Detect which cell encompasses the target text, then output its [x, y] center coordinate. 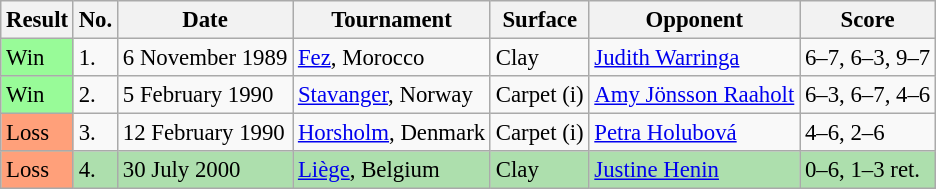
0–6, 1–3 ret. [868, 170]
Opponent [694, 20]
4–6, 2–6 [868, 133]
Horsholm, Denmark [392, 133]
1. [95, 58]
Judith Warringa [694, 58]
3. [95, 133]
2. [95, 95]
Amy Jönsson Raaholt [694, 95]
Tournament [392, 20]
Date [204, 20]
30 July 2000 [204, 170]
Score [868, 20]
Result [38, 20]
No. [95, 20]
5 February 1990 [204, 95]
12 February 1990 [204, 133]
Liège, Belgium [392, 170]
Justine Henin [694, 170]
6 November 1989 [204, 58]
Surface [540, 20]
6–3, 6–7, 4–6 [868, 95]
4. [95, 170]
Stavanger, Norway [392, 95]
Fez, Morocco [392, 58]
Petra Holubová [694, 133]
6–7, 6–3, 9–7 [868, 58]
